Pinpoint the cell where the given text exists, returning its [x, y] midpoint coordinate. 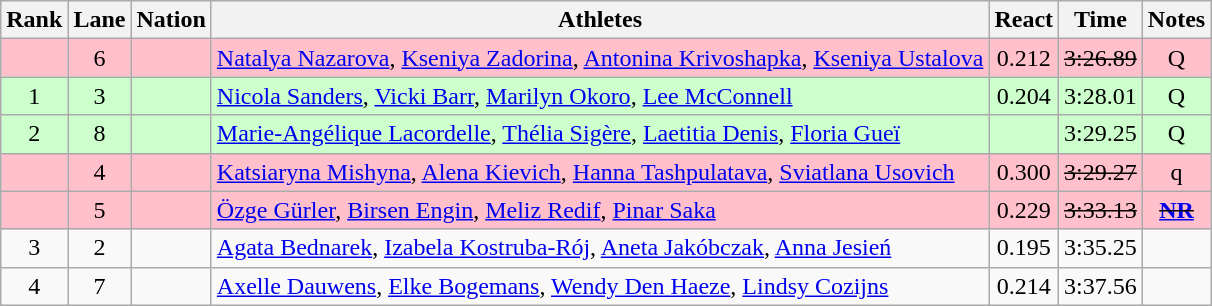
Axelle Dauwens, Elke Bogemans, Wendy Den Haeze, Lindsy Cozijns [600, 286]
Özge Gürler, Birsen Engin, Meliz Redif, Pinar Saka [600, 210]
0.214 [1024, 286]
3:33.13 [1101, 210]
7 [100, 286]
0.300 [1024, 172]
Marie-Angélique Lacordelle, Thélia Sigère, Laetitia Denis, Floria Gueï [600, 134]
q [1176, 172]
Time [1101, 20]
Agata Bednarek, Izabela Kostruba-Rój, Aneta Jakóbczak, Anna Jesień [600, 248]
Notes [1176, 20]
3:35.25 [1101, 248]
Lane [100, 20]
1 [34, 96]
Athletes [600, 20]
3:37.56 [1101, 286]
0.195 [1024, 248]
Natalya Nazarova, Kseniya Zadorina, Antonina Krivoshapka, Kseniya Ustalova [600, 58]
0.204 [1024, 96]
Nation [171, 20]
React [1024, 20]
0.229 [1024, 210]
Nicola Sanders, Vicki Barr, Marilyn Okoro, Lee McConnell [600, 96]
Rank [34, 20]
Katsiaryna Mishyna, Alena Kievich, Hanna Tashpulatava, Sviatlana Usovich [600, 172]
NR [1176, 210]
8 [100, 134]
5 [100, 210]
0.212 [1024, 58]
3:29.27 [1101, 172]
3:29.25 [1101, 134]
6 [100, 58]
3:26.89 [1101, 58]
3:28.01 [1101, 96]
